For the text-containing cell, return its midpoint in [X, Y] coordinate format. 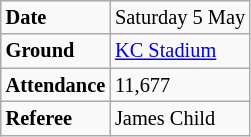
Date [56, 17]
Attendance [56, 85]
KC Stadium [180, 51]
Saturday 5 May [180, 17]
11,677 [180, 85]
Ground [56, 51]
Referee [56, 118]
James Child [180, 118]
